Output the (X, Y) coordinate of the center of the cell containing the given text.  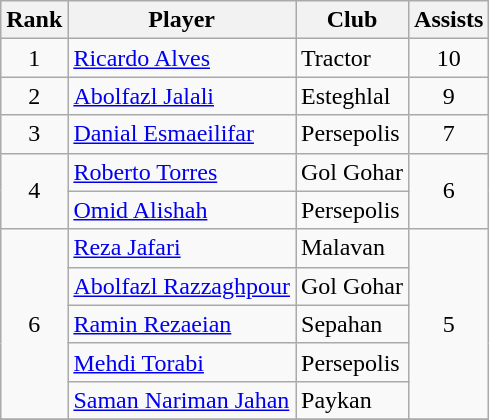
4 (34, 191)
Rank (34, 20)
3 (34, 134)
2 (34, 96)
Ramin Rezaeian (182, 324)
1 (34, 58)
9 (449, 96)
Assists (449, 20)
Mehdi Torabi (182, 362)
Saman Nariman Jahan (182, 400)
7 (449, 134)
Ricardo Alves (182, 58)
10 (449, 58)
Danial Esmaeilifar (182, 134)
5 (449, 324)
Sepahan (352, 324)
Esteghlal (352, 96)
Player (182, 20)
Abolfazl Razzaghpour (182, 286)
Tractor (352, 58)
Club (352, 20)
Malavan (352, 248)
Roberto Torres (182, 172)
Abolfazl Jalali (182, 96)
Paykan (352, 400)
Reza Jafari (182, 248)
Omid Alishah (182, 210)
